From the cell containing the given text, extract its center point as [X, Y] coordinate. 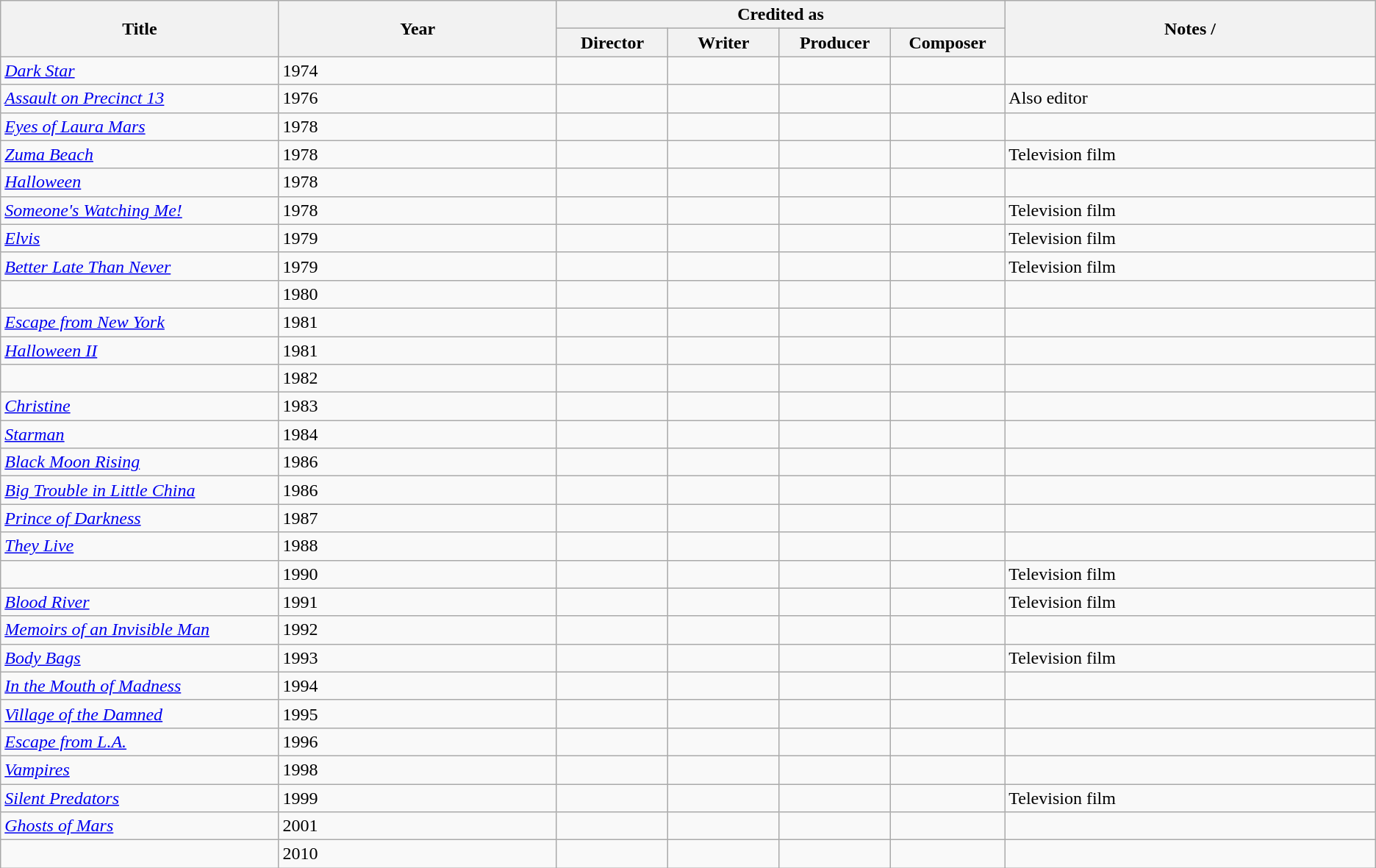
1982 [418, 379]
1980 [418, 294]
Title [140, 29]
1996 [418, 742]
Eyes of Laura Mars [140, 126]
Credited as [781, 15]
Halloween II [140, 351]
1988 [418, 546]
Memoirs of an Invisible Man [140, 630]
1995 [418, 714]
Assault on Precinct 13 [140, 98]
Silent Predators [140, 797]
Someone's Watching Me! [140, 210]
1998 [418, 770]
Blood River [140, 602]
1983 [418, 406]
1974 [418, 71]
Writer [723, 43]
Elvis [140, 238]
1999 [418, 797]
1990 [418, 574]
Better Late Than Never [140, 266]
Body Bags [140, 658]
1984 [418, 434]
Starman [140, 434]
Also editor [1190, 98]
1976 [418, 98]
1991 [418, 602]
Zuma Beach [140, 154]
Halloween [140, 182]
Christine [140, 406]
Village of the Damned [140, 714]
1993 [418, 658]
Black Moon Rising [140, 462]
Vampires [140, 770]
In the Mouth of Madness [140, 686]
Producer [835, 43]
1992 [418, 630]
2010 [418, 854]
Composer [947, 43]
1994 [418, 686]
Prince of Darkness [140, 518]
Dark Star [140, 71]
They Live [140, 546]
Big Trouble in Little China [140, 490]
2001 [418, 826]
1987 [418, 518]
Escape from L.A. [140, 742]
Year [418, 29]
Escape from New York [140, 322]
Director [612, 43]
Ghosts of Mars [140, 826]
Notes / [1190, 29]
